Determine the (X, Y) coordinate at the center of the cell enclosing the given text.  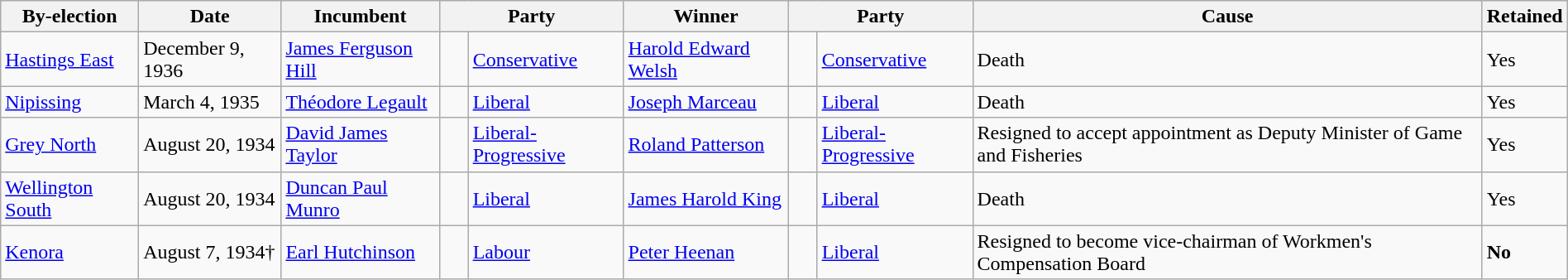
By-election (69, 17)
Wellington South (69, 199)
March 4, 1935 (210, 102)
Roland Patterson (706, 144)
December 9, 1936 (210, 60)
Harold Edward Welsh (706, 60)
Grey North (69, 144)
James Ferguson Hill (361, 60)
Winner (706, 17)
Duncan Paul Munro (361, 199)
Théodore Legault (361, 102)
David James Taylor (361, 144)
Labour (546, 252)
Hastings East (69, 60)
Nipissing (69, 102)
Resigned to accept appointment as Deputy Minister of Game and Fisheries (1227, 144)
James Harold King (706, 199)
Resigned to become vice-chairman of Workmen's Compensation Board (1227, 252)
Peter Heenan (706, 252)
Earl Hutchinson (361, 252)
August 7, 1934† (210, 252)
No (1525, 252)
Joseph Marceau (706, 102)
Retained (1525, 17)
Cause (1227, 17)
Kenora (69, 252)
Date (210, 17)
Incumbent (361, 17)
